Identify which cell holds the provided text, then report its [X, Y] central coordinate. 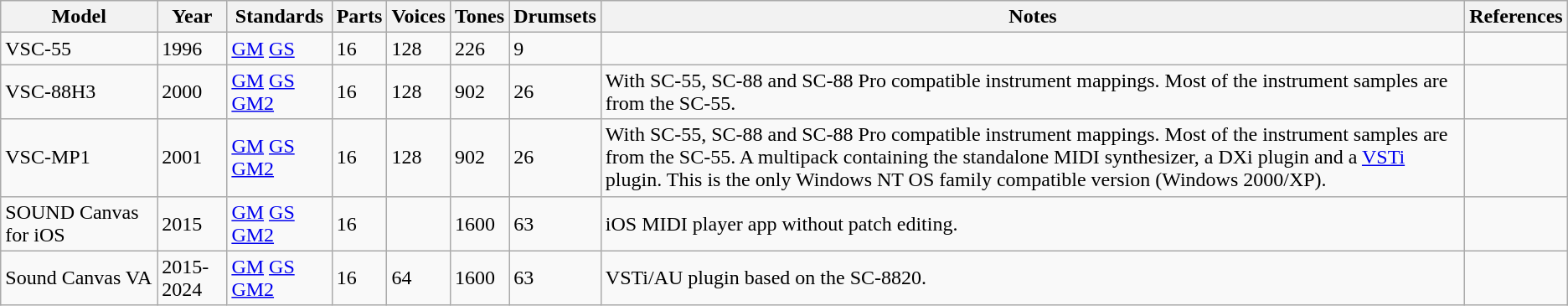
2001 [193, 158]
Model [79, 17]
64 [419, 278]
With SC-55, SC-88 and SC-88 Pro compatible instrument mappings. Most of the instrument samples are from the SC-55. [1032, 92]
Sound Canvas VA [79, 278]
1996 [193, 49]
VSC-88H3 [79, 92]
VSC-MP1 [79, 158]
iOS MIDI player app without patch editing. [1032, 223]
9 [555, 49]
VSTi/AU plugin based on the SC-8820. [1032, 278]
2015-2024 [193, 278]
SOUND Canvas for iOS [79, 223]
226 [479, 49]
Notes [1032, 17]
Year [193, 17]
2000 [193, 92]
Parts [359, 17]
VSC-55 [79, 49]
Voices [419, 17]
Standards [280, 17]
References [1516, 17]
GM GS [280, 49]
Tones [479, 17]
2015 [193, 223]
Drumsets [555, 17]
